Search for the cell housing the specified text and yield its [x, y] center coordinate. 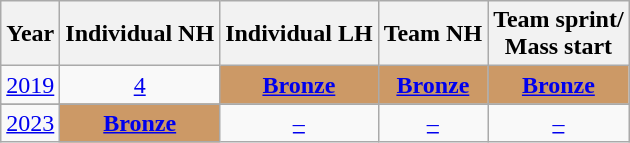
2019 [30, 85]
Individual LH [299, 34]
Year [30, 34]
Team NH [433, 34]
Team sprint/Mass start [559, 34]
Individual NH [140, 34]
2023 [30, 123]
4 [140, 85]
